Determine the [X, Y] coordinate at the center of the cell enclosing the given text.  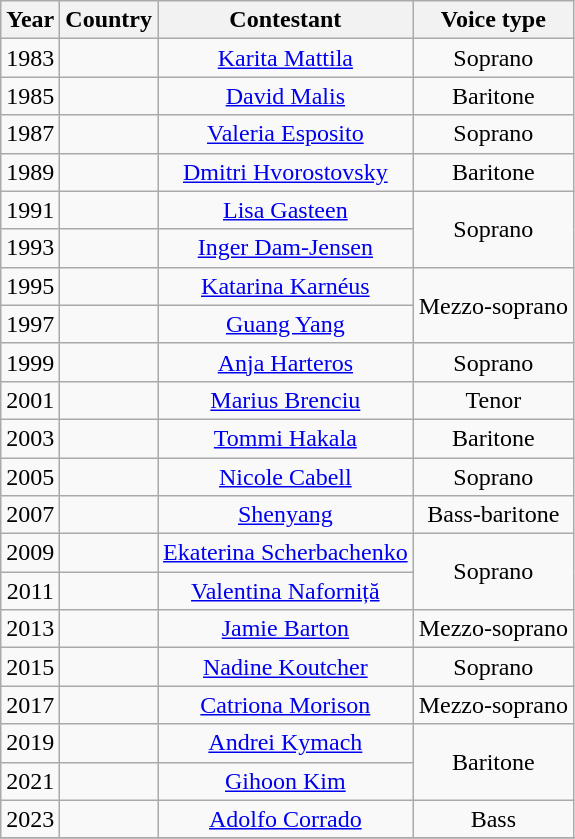
Bass-baritone [493, 515]
Year [30, 20]
2013 [30, 629]
1991 [30, 210]
2017 [30, 705]
1989 [30, 172]
Tenor [493, 400]
1985 [30, 96]
Karita Mattila [286, 58]
2009 [30, 553]
Dmitri Hvorostovsky [286, 172]
Catriona Morison [286, 705]
2001 [30, 400]
Bass [493, 819]
Nadine Koutcher [286, 667]
2021 [30, 781]
2011 [30, 591]
Adolfo Corrado [286, 819]
Katarina Karnéus [286, 286]
Inger Dam-Jensen [286, 248]
Anja Harteros [286, 362]
2019 [30, 743]
1993 [30, 248]
2015 [30, 667]
Shenyang [286, 515]
1999 [30, 362]
Lisa Gasteen [286, 210]
1987 [30, 134]
Valeria Esposito [286, 134]
Country [109, 20]
David Malis [286, 96]
Ekaterina Scherbachenko [286, 553]
2003 [30, 438]
Contestant [286, 20]
Tommi Hakala [286, 438]
2023 [30, 819]
Voice type [493, 20]
2005 [30, 477]
1983 [30, 58]
1997 [30, 324]
Andrei Kymach [286, 743]
Guang Yang [286, 324]
2007 [30, 515]
1995 [30, 286]
Jamie Barton [286, 629]
Nicole Cabell [286, 477]
Valentina Naforniță [286, 591]
Gihoon Kim [286, 781]
Marius Brenciu [286, 400]
